For the text-containing cell, return its midpoint in [X, Y] coordinate format. 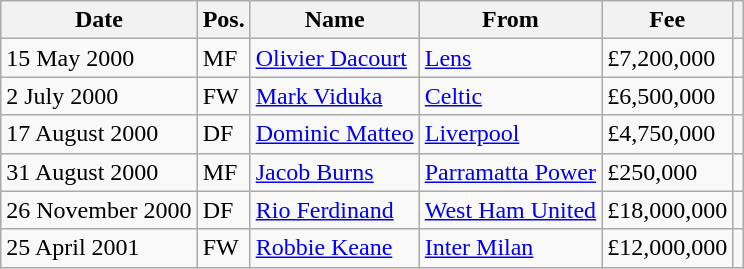
Jacob Burns [334, 172]
Celtic [510, 96]
Pos. [224, 20]
Lens [510, 58]
15 May 2000 [99, 58]
Fee [668, 20]
£18,000,000 [668, 210]
£7,200,000 [668, 58]
Inter Milan [510, 248]
31 August 2000 [99, 172]
2 July 2000 [99, 96]
£6,500,000 [668, 96]
Mark Viduka [334, 96]
25 April 2001 [99, 248]
26 November 2000 [99, 210]
Name [334, 20]
Robbie Keane [334, 248]
£12,000,000 [668, 248]
Liverpool [510, 134]
From [510, 20]
£250,000 [668, 172]
Dominic Matteo [334, 134]
West Ham United [510, 210]
Parramatta Power [510, 172]
Rio Ferdinand [334, 210]
17 August 2000 [99, 134]
£4,750,000 [668, 134]
Olivier Dacourt [334, 58]
Date [99, 20]
